Pinpoint the cell where the given text exists, returning its [x, y] midpoint coordinate. 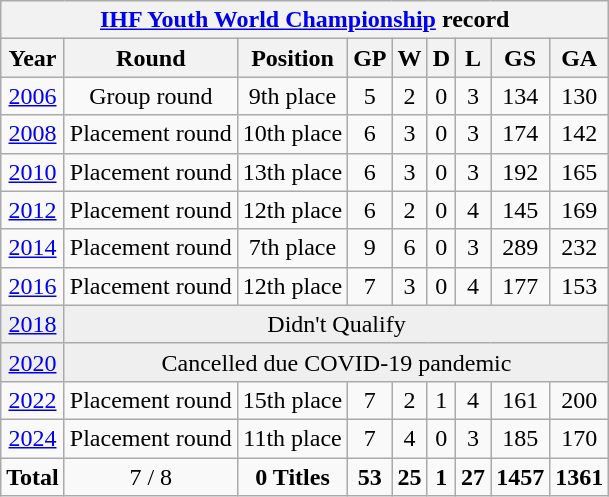
25 [410, 477]
IHF Youth World Championship record [305, 20]
9 [370, 248]
9th place [292, 96]
Year [33, 58]
Total [33, 477]
Didn't Qualify [336, 324]
2014 [33, 248]
170 [580, 438]
13th place [292, 172]
169 [580, 210]
L [474, 58]
1361 [580, 477]
185 [520, 438]
GA [580, 58]
2008 [33, 134]
11th place [292, 438]
134 [520, 96]
Cancelled due COVID-19 pandemic [336, 362]
2016 [33, 286]
7th place [292, 248]
7 / 8 [150, 477]
130 [580, 96]
177 [520, 286]
W [410, 58]
2006 [33, 96]
Round [150, 58]
GS [520, 58]
174 [520, 134]
200 [580, 400]
2010 [33, 172]
2022 [33, 400]
0 Titles [292, 477]
153 [580, 286]
2018 [33, 324]
1457 [520, 477]
165 [580, 172]
2020 [33, 362]
2024 [33, 438]
GP [370, 58]
289 [520, 248]
27 [474, 477]
232 [580, 248]
5 [370, 96]
Position [292, 58]
D [441, 58]
161 [520, 400]
53 [370, 477]
2012 [33, 210]
142 [580, 134]
Group round [150, 96]
145 [520, 210]
15th place [292, 400]
10th place [292, 134]
192 [520, 172]
